Detect which cell encompasses the target text, then output its (X, Y) center coordinate. 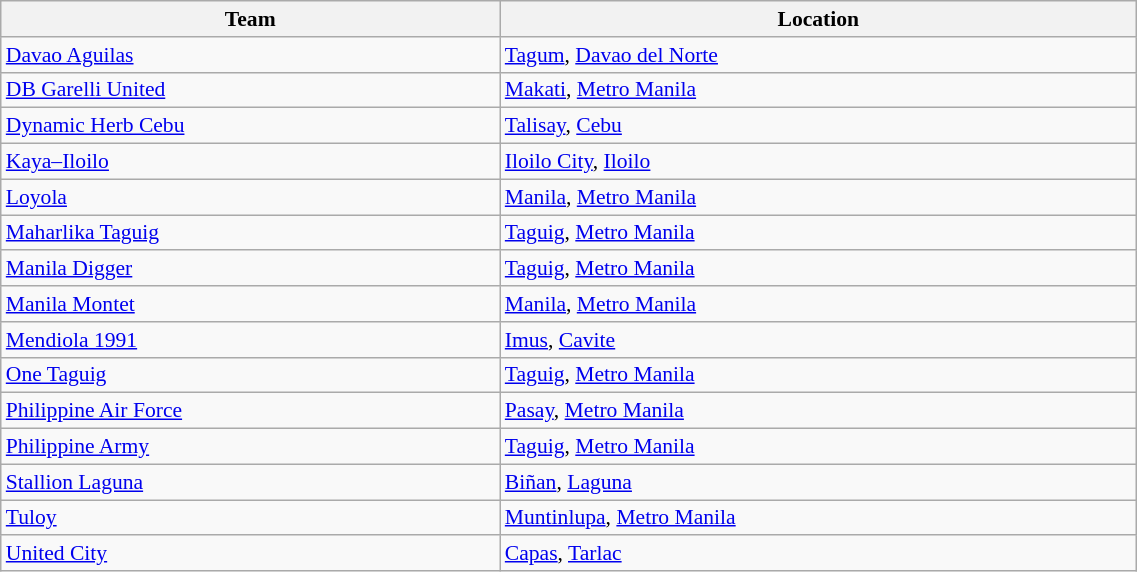
Imus, Cavite (818, 340)
Manila Montet (250, 304)
Team (250, 19)
Philippine Air Force (250, 411)
Maharlika Taguig (250, 233)
Talisay, Cebu (818, 126)
Iloilo City, Iloilo (818, 162)
Mendiola 1991 (250, 340)
Makati, Metro Manila (818, 90)
Kaya–Iloilo (250, 162)
Tuloy (250, 518)
Muntinlupa, Metro Manila (818, 518)
Location (818, 19)
Tagum, Davao del Norte (818, 55)
Dynamic Herb Cebu (250, 126)
Capas, Tarlac (818, 554)
Loyola (250, 197)
United City (250, 554)
One Taguig (250, 375)
Stallion Laguna (250, 482)
Biñan, Laguna (818, 482)
Philippine Army (250, 447)
DB Garelli United (250, 90)
Manila Digger (250, 269)
Davao Aguilas (250, 55)
Pasay, Metro Manila (818, 411)
